Search for the cell housing the specified text and yield its [X, Y] center coordinate. 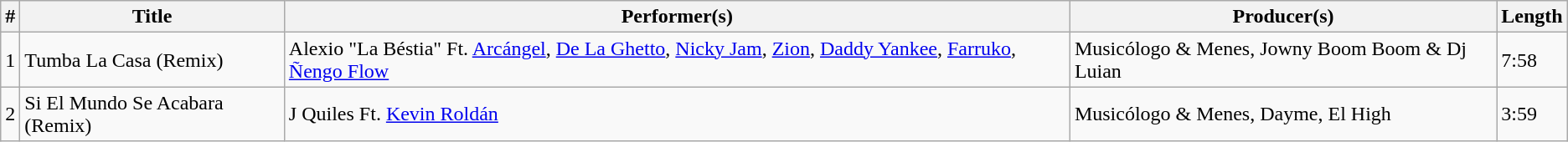
Musicólogo & Menes, Jowny Boom Boom & Dj Luian [1283, 60]
Performer(s) [677, 17]
J Quiles Ft. Kevin Roldán [677, 114]
# [10, 17]
3:59 [1532, 114]
7:58 [1532, 60]
Length [1532, 17]
Si El Mundo Se Acabara (Remix) [152, 114]
Musicólogo & Menes, Dayme, El High [1283, 114]
Tumba La Casa (Remix) [152, 60]
2 [10, 114]
1 [10, 60]
Producer(s) [1283, 17]
Title [152, 17]
Alexio "La Béstia" Ft. Arcángel, De La Ghetto, Nicky Jam, Zion, Daddy Yankee, Farruko, Ñengo Flow [677, 60]
